Locate the cell with the specified text and output its (X, Y) center coordinate. 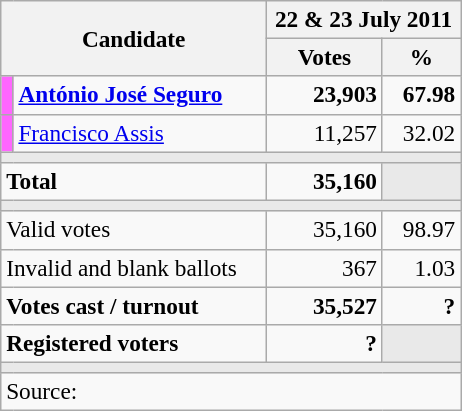
% (421, 57)
23,903 (325, 95)
67.98 (421, 95)
Invalid and blank ballots (134, 268)
Registered voters (134, 343)
Candidate (134, 38)
Votes cast / turnout (134, 305)
1.03 (421, 268)
11,257 (325, 133)
António José Seguro (140, 95)
367 (325, 268)
Valid votes (134, 230)
Francisco Assis (140, 133)
32.02 (421, 133)
Total (134, 181)
Source: (231, 392)
Votes (325, 57)
22 & 23 July 2011 (364, 19)
35,527 (325, 305)
98.97 (421, 230)
